Pinpoint the cell where the given text exists, returning its [x, y] midpoint coordinate. 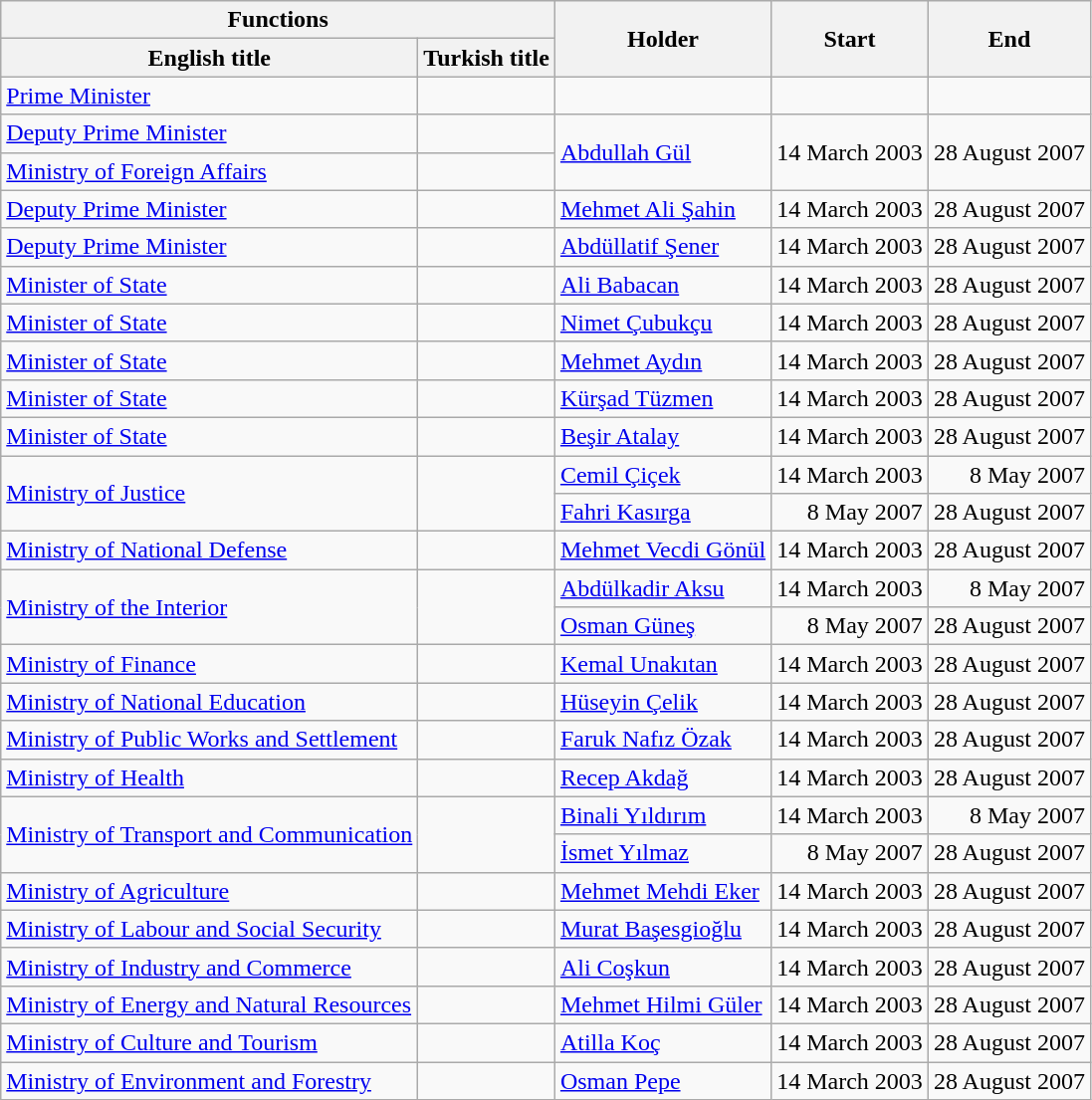
Turkish title [487, 58]
Ministry of Culture and Tourism [209, 1042]
Binali Yıldırım [663, 815]
Ministry of Transport and Communication [209, 834]
Holder [663, 39]
Ali Coşkun [663, 967]
Hüseyin Çelik [663, 702]
Faruk Nafız Özak [663, 740]
Nimet Çubukçu [663, 323]
Osman Pepe [663, 1080]
Mehmet Aydın [663, 360]
Ministry of Energy and Natural Resources [209, 1004]
Ministry of Public Works and Settlement [209, 740]
Ministry of Industry and Commerce [209, 967]
English title [209, 58]
Fahri Kasırga [663, 513]
İsmet Yılmaz [663, 853]
Ministry of Agriculture [209, 891]
Mehmet Ali Şahin [663, 209]
Ministry of Justice [209, 494]
Ministry of National Education [209, 702]
Prime Minister [209, 96]
Murat Başesgioğlu [663, 929]
Ali Babacan [663, 285]
Mehmet Mehdi Eker [663, 891]
Start [850, 39]
Recep Akdağ [663, 777]
Ministry of Finance [209, 664]
Abdullah Gül [663, 152]
Osman Güneş [663, 626]
Atilla Koç [663, 1042]
Ministry of Environment and Forestry [209, 1080]
End [1009, 39]
Ministry of the Interior [209, 607]
Beşir Atalay [663, 436]
Kürşad Tüzmen [663, 398]
Functions [279, 20]
Mehmet Hilmi Güler [663, 1004]
Ministry of National Defense [209, 550]
Abdülkadir Aksu [663, 588]
Cemil Çiçek [663, 475]
Ministry of Labour and Social Security [209, 929]
Kemal Unakıtan [663, 664]
Abdüllatif Şener [663, 247]
Mehmet Vecdi Gönül [663, 550]
Ministry of Foreign Affairs [209, 171]
Ministry of Health [209, 777]
